Output the (x, y) coordinate of the center of the cell containing the given text.  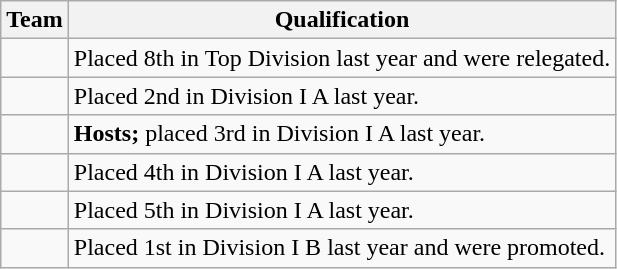
Qualification (342, 20)
Team (35, 20)
Placed 2nd in Division I A last year. (342, 96)
Placed 1st in Division I B last year and were promoted. (342, 248)
Placed 4th in Division I A last year. (342, 172)
Hosts; placed 3rd in Division I A last year. (342, 134)
Placed 8th in Top Division last year and were relegated. (342, 58)
Placed 5th in Division I A last year. (342, 210)
